From the cell containing the given text, extract its center point as [X, Y] coordinate. 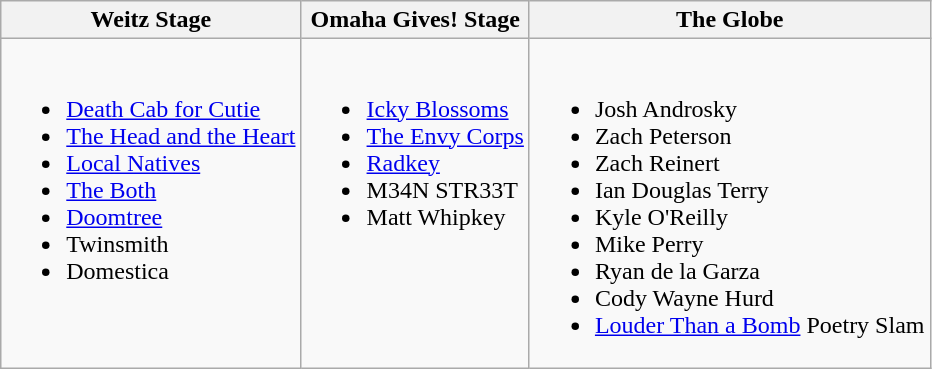
Omaha Gives! Stage [415, 20]
Death Cab for CutieThe Head and the HeartLocal NativesThe BothDoomtreeTwinsmithDomestica [151, 204]
Icky BlossomsThe Envy CorpsRadkeyM34N STR33TMatt Whipkey [415, 204]
Weitz Stage [151, 20]
The Globe [730, 20]
Josh AndroskyZach PetersonZach ReinertIan Douglas TerryKyle O'ReillyMike PerryRyan de la GarzaCody Wayne HurdLouder Than a Bomb Poetry Slam [730, 204]
